Output the (x, y) coordinate of the center of the cell containing the given text.  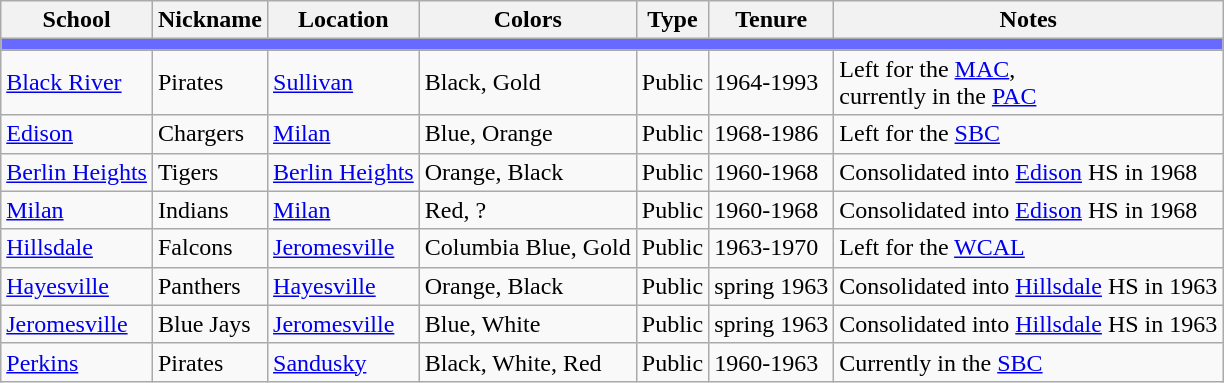
Currently in the SBC (1028, 362)
School (77, 20)
Hillsdale (77, 248)
Red, ? (528, 210)
1964-1993 (772, 82)
Nickname (210, 20)
Blue, White (528, 324)
Left for the SBC (1028, 134)
Indians (210, 210)
Colors (528, 20)
Panthers (210, 286)
1968-1986 (772, 134)
Perkins (77, 362)
Tenure (772, 20)
Black, White, Red (528, 362)
Edison (77, 134)
Location (344, 20)
Sandusky (344, 362)
Chargers (210, 134)
Sullivan (344, 82)
Blue Jays (210, 324)
Black River (77, 82)
1963-1970 (772, 248)
Columbia Blue, Gold (528, 248)
Black, Gold (528, 82)
1960-1963 (772, 362)
Left for the MAC, currently in the PAC (1028, 82)
Type (672, 20)
Falcons (210, 248)
Left for the WCAL (1028, 248)
Notes (1028, 20)
Tigers (210, 172)
Blue, Orange (528, 134)
